Determine the [x, y] coordinate at the center of the cell enclosing the given text.  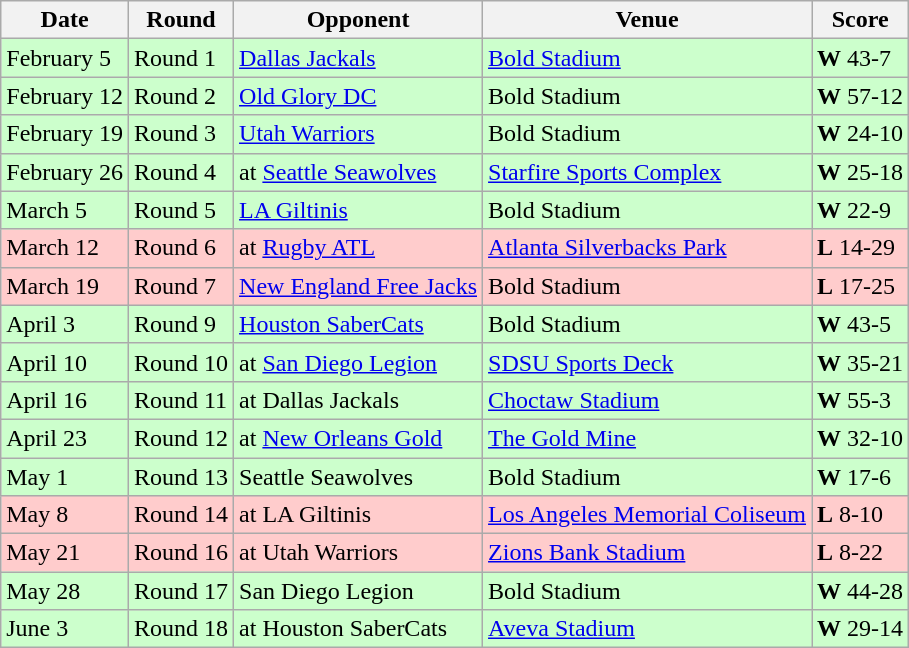
W 32-10 [860, 438]
June 3 [65, 629]
Starfire Sports Complex [648, 172]
San Diego Legion [358, 591]
Round 16 [180, 553]
at Dallas Jackals [358, 400]
L 8-10 [860, 515]
Opponent [358, 20]
Date [65, 20]
Los Angeles Memorial Coliseum [648, 515]
Round 6 [180, 248]
Aveva Stadium [648, 629]
Seattle Seawolves [358, 477]
Choctaw Stadium [648, 400]
Round 1 [180, 58]
Zions Bank Stadium [648, 553]
February 26 [65, 172]
February 5 [65, 58]
W 22-9 [860, 210]
Round 18 [180, 629]
W 55-3 [860, 400]
L 14-29 [860, 248]
SDSU Sports Deck [648, 362]
Atlanta Silverbacks Park [648, 248]
W 17-6 [860, 477]
W 57-12 [860, 96]
at Utah Warriors [358, 553]
Round 12 [180, 438]
at Rugby ATL [358, 248]
at San Diego Legion [358, 362]
May 8 [65, 515]
May 1 [65, 477]
Score [860, 20]
New England Free Jacks [358, 286]
at Seattle Seawolves [358, 172]
May 21 [65, 553]
Round [180, 20]
Venue [648, 20]
Round 9 [180, 324]
Round 13 [180, 477]
LA Giltinis [358, 210]
Round 4 [180, 172]
March 5 [65, 210]
The Gold Mine [648, 438]
L 8-22 [860, 553]
at New Orleans Gold [358, 438]
Round 3 [180, 134]
W 43-7 [860, 58]
April 10 [65, 362]
February 12 [65, 96]
Round 2 [180, 96]
Round 10 [180, 362]
W 44-28 [860, 591]
Round 17 [180, 591]
Round 14 [180, 515]
May 28 [65, 591]
Dallas Jackals [358, 58]
March 19 [65, 286]
Round 7 [180, 286]
April 16 [65, 400]
W 43-5 [860, 324]
W 29-14 [860, 629]
W 25-18 [860, 172]
March 12 [65, 248]
at Houston SaberCats [358, 629]
L 17-25 [860, 286]
Round 5 [180, 210]
Utah Warriors [358, 134]
W 24-10 [860, 134]
Houston SaberCats [358, 324]
April 3 [65, 324]
April 23 [65, 438]
W 35-21 [860, 362]
February 19 [65, 134]
at LA Giltinis [358, 515]
Round 11 [180, 400]
Old Glory DC [358, 96]
